Scan for the cell matching the given text and deliver its (X, Y) coordinate at center. 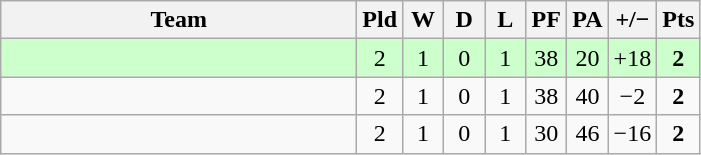
−16 (632, 134)
20 (588, 58)
−2 (632, 96)
Pld (380, 20)
46 (588, 134)
+/− (632, 20)
Team (179, 20)
L (506, 20)
D (464, 20)
30 (546, 134)
40 (588, 96)
+18 (632, 58)
W (424, 20)
PF (546, 20)
PA (588, 20)
Pts (678, 20)
